Search for the cell housing the specified text and yield its [X, Y] center coordinate. 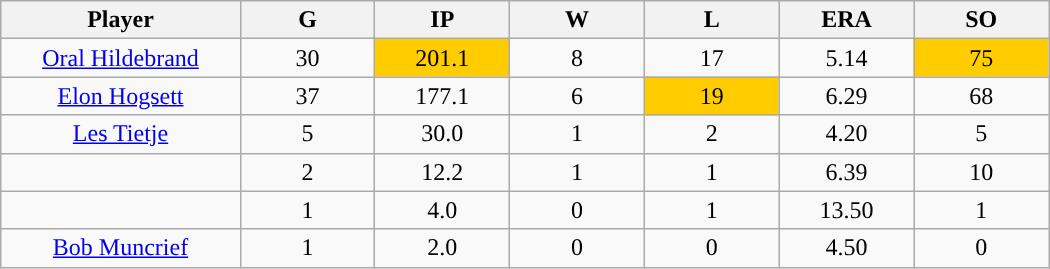
17 [712, 58]
68 [982, 96]
Elon Hogsett [121, 96]
75 [982, 58]
177.1 [442, 96]
Les Tietje [121, 134]
6.29 [846, 96]
30.0 [442, 134]
4.0 [442, 210]
4.20 [846, 134]
6 [578, 96]
12.2 [442, 172]
ERA [846, 20]
IP [442, 20]
2.0 [442, 248]
4.50 [846, 248]
13.50 [846, 210]
G [308, 20]
6.39 [846, 172]
10 [982, 172]
Oral Hildebrand [121, 58]
5.14 [846, 58]
L [712, 20]
201.1 [442, 58]
30 [308, 58]
Player [121, 20]
Bob Muncrief [121, 248]
SO [982, 20]
37 [308, 96]
W [578, 20]
19 [712, 96]
8 [578, 58]
